For the text-containing cell, return its midpoint in (X, Y) coordinate format. 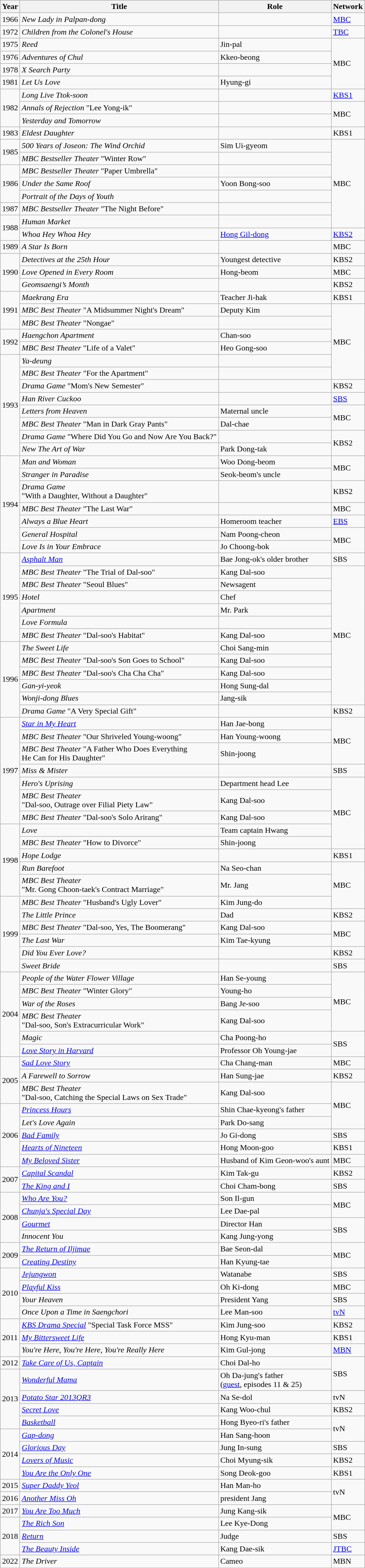
Drama Game "With a Daughter, Without a Daughter" (119, 492)
Han Se-young (275, 978)
1985 (10, 152)
New The Art of War (119, 449)
Jo Gi-dong (275, 1135)
Role (275, 7)
Maternal uncle (275, 411)
2005 (10, 1080)
Another Miss Oh (119, 1498)
Cha Poong-ho (275, 1038)
A Farewell to Sorrow (119, 1076)
MBC Best Theater "Our Shriveled Young-woong" (119, 736)
You Are the Only One (119, 1473)
Kang Jung-yong (275, 1236)
Yoon Bong-soo (275, 184)
Super Daddy Yeol (119, 1486)
Lee Man-soo (275, 1312)
1986 (10, 184)
The King and I (119, 1186)
Potato Star 2013QR3 (119, 1397)
2010 (10, 1293)
Wonderful Mama (119, 1380)
Princess Hours (119, 1110)
Letters from Heaven (119, 411)
Miss & Mister (119, 770)
MBC Best Theater "For the Apartment" (119, 373)
Professor Oh Young-jae (275, 1050)
Na Seo-chan (275, 868)
Han Man-ho (275, 1486)
MBC Best Theater "Mr. Gong Choon-taek's Contract Marriage" (119, 885)
Man and Woman (119, 462)
New Lady in Palpan-dong (119, 19)
MBC Best Theater "Seoul Blues" (119, 585)
1972 (10, 32)
Son Il-gun (275, 1198)
Star in My Heart (119, 724)
Return (119, 1536)
Hong-beom (275, 272)
Creating Destiny (119, 1262)
Gap-dong (119, 1435)
Yesterday and Tomorrow (119, 120)
Hyung-gi (275, 82)
1987 (10, 209)
Kang Dae-sik (275, 1549)
1999 (10, 934)
Gan-yi-yeok (119, 686)
Hero's Uprising (119, 783)
Hearts of Nineteen (119, 1148)
Under the Same Roof (119, 184)
The Little Prince (119, 915)
You're Here, You're Here, You're Really Here (119, 1350)
Dal-chae (275, 424)
Kim Gul-jong (275, 1350)
Newsagent (275, 585)
2012 (10, 1363)
MBC Best Theater "Dal-soo, Yes, The Boomerang" (119, 928)
Let's Love Again (119, 1123)
Jin-pal (275, 45)
Adventures of Chul (119, 57)
Asphalt Man (119, 559)
Did You Ever Love? (119, 953)
Take Care of Us, Captain (119, 1363)
You Are Too Much (119, 1511)
MBC Bestseller Theater "Winter Row" (119, 158)
Wonji-dong Blues (119, 698)
Mr. Park (275, 610)
Mr. Jang (275, 885)
JTBC (348, 1549)
President Yang (275, 1300)
Human Market (119, 222)
Young-ho (275, 991)
Sweet Bride (119, 965)
1998 (10, 860)
Homeroom teacher (275, 521)
2017 (10, 1511)
MBC Best Theater "Nongae" (119, 323)
Choi Myung-sik (275, 1460)
Lovers of Music (119, 1460)
1990 (10, 272)
Let Us Love (119, 82)
1995 (10, 597)
MBC Best Theater "Man in Dark Gray Pants" (119, 424)
Who Are You? (119, 1198)
Park Do-sang (275, 1123)
2018 (10, 1536)
MBC Bestseller Theater "The Night Before" (119, 209)
Seok-beom's uncle (275, 474)
People of the Water Flower Village (119, 978)
2013 (10, 1399)
Woo Dong-beom (275, 462)
Heo Gong-soo (275, 348)
1978 (10, 70)
1976 (10, 57)
Jung In-sung (275, 1448)
1996 (10, 679)
MBC Best Theater "Dal-soo's Solo Arirang" (119, 818)
Chef (275, 597)
Bang Je-soo (275, 1004)
Eldest Daughter (119, 133)
Jo Choong-bok (275, 546)
Love Formula (119, 623)
Lee Dae-pal (275, 1211)
KBS Drama Special "Special Task Force MSS" (119, 1325)
Park Dong-tak (275, 449)
Run Barefoot (119, 868)
Detectives at the 25th Hour (119, 259)
1988 (10, 228)
Reed (119, 45)
Han Sung-jae (275, 1076)
Husband of Kim Geon-woo's aunt (275, 1160)
Cameo (275, 1561)
Kang Woo-chul (275, 1410)
The Last War (119, 940)
Nam Poong-cheon (275, 534)
MBC Best Theater "How to Divorce" (119, 843)
MBC Best Theater "Dal-soo's Son Goes to School" (119, 660)
Annals of Rejection "Lee Yong-ik" (119, 108)
MBC Bestseller Theater "Paper Umbrella" (119, 171)
Jang-sik (275, 698)
1975 (10, 45)
MBC Best Theater "A Father Who Does Everything He Can for His Daughter" (119, 753)
Stranger in Paradise (119, 474)
Department head Lee (275, 783)
Portrait of the Days of Youth (119, 196)
Chunja's Special Day (119, 1211)
Drama Game "Where Did You Go and Now Are You Back?" (119, 437)
2009 (10, 1255)
Year (10, 7)
Love Opened in Every Room (119, 272)
Sim Ui-gyeom (275, 146)
Drama Game "A Very Special Gift" (119, 711)
Kim Tae-kyung (275, 940)
MBC Best Theater "Dal-soo's Cha Cha Cha" (119, 673)
Han Jae-bong (275, 724)
Innocent You (119, 1236)
Chan-soo (275, 335)
Youngest detective (275, 259)
Maekrang Era (119, 297)
My Beloved Sister (119, 1160)
Basketball (119, 1422)
2022 (10, 1561)
MBC Best Theater "A Midsummer Night's Dream" (119, 310)
2006 (10, 1135)
Judge (275, 1536)
2016 (10, 1498)
Kim Tak-gu (275, 1173)
Teacher Ji-hak (275, 297)
Oh Ki-dong (275, 1287)
Han River Cuckoo (119, 399)
The Driver (119, 1561)
2014 (10, 1454)
Hong Sung-dal (275, 686)
500 Years of Joseon: The Wind Orchid (119, 146)
Capital Scandal (119, 1173)
Hong Byeo-ri's father (275, 1422)
MBC Best Theater "Husband's Ugly Lover" (119, 902)
1983 (10, 133)
Choi Sang-min (275, 648)
Always a Blue Heart (119, 521)
The Sweet Life (119, 648)
2008 (10, 1217)
Kkeo-beong (275, 57)
EBS (348, 521)
Children from the Colonel's House (119, 32)
Hong Gil-dong (275, 234)
MBC Best Theater "Dal-soo, Son's Extracurricular Work" (119, 1021)
Hong Moon-goo (275, 1148)
Han Sang-hoon (275, 1435)
Title (119, 7)
2011 (10, 1337)
My Bittersweet Life (119, 1337)
Bae Seon-dal (275, 1249)
Apartment (119, 610)
1989 (10, 247)
Playful Kiss (119, 1287)
1981 (10, 82)
Hong Kyu-man (275, 1337)
1997 (10, 770)
Hope Lodge (119, 855)
MBC Best Theater "Dal-soo, Catching the Special Laws on Sex Trade" (119, 1093)
1982 (10, 108)
War of the Roses (119, 1004)
Gourmet (119, 1224)
Shin Chae-kyeong's father (275, 1110)
Bae Jong-ok's older brother (275, 559)
Geomsaengi’s Month (119, 285)
Cha Chang-man (275, 1063)
Secret Love (119, 1410)
Jejungwon (119, 1274)
A Star Is Born (119, 247)
The Return of Iljimae (119, 1249)
Magic (119, 1038)
Choi Cham-bong (275, 1186)
Glorious Day (119, 1448)
Han Kyung-tae (275, 1262)
Deputy Kim (275, 310)
Love Is in Your Embrace (119, 546)
2004 (10, 1014)
Watanabe (275, 1274)
2015 (10, 1486)
Kim Jung-soo (275, 1325)
1994 (10, 504)
Team captain Hwang (275, 830)
2007 (10, 1179)
Choi Dal-ho (275, 1363)
Your Heaven (119, 1300)
1992 (10, 342)
Kim Jung-do (275, 902)
The Rich Son (119, 1523)
TBC (348, 32)
Han Young-woong (275, 736)
MBC Best Theater "Dal-soo, Outrage over Filial Piety Law" (119, 801)
MBC Best Theater "Life of a Valet" (119, 348)
Ya-deung (119, 360)
Song Deok-goo (275, 1473)
MBC Best Theater "The Last War" (119, 509)
Once Upon a Time in Saengchori (119, 1312)
Bad Family (119, 1135)
Network (348, 7)
Hotel (119, 597)
MBC Best Theater "The Trial of Dal-soo" (119, 572)
Lee Kye-Dong (275, 1523)
1993 (10, 405)
Drama Game "Mom's New Semester" (119, 386)
Love Story in Harvard (119, 1050)
Long Live Ttok-soon (119, 95)
president Jang (275, 1498)
X Search Party (119, 70)
Director Han (275, 1224)
Oh Da-jung's father (guest, episodes 11 & 25) (275, 1380)
MBC Best Theater "Dal-soo's Habitat" (119, 635)
The Beauty Inside (119, 1549)
Na Se-dol (275, 1397)
Whoa Hey Whoa Hey (119, 234)
MBC Best Theater "Winter Glory" (119, 991)
Sad Love Story (119, 1063)
Haengchon Apartment (119, 335)
1991 (10, 310)
Love (119, 830)
General Hospital (119, 534)
Jung Kang-sik (275, 1511)
1966 (10, 19)
Dad (275, 915)
